Determine the (x, y) coordinate at the center of the cell enclosing the given text.  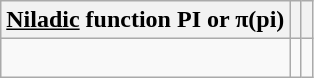
Niladic function PI or π(pi) (146, 20)
